Extract the (x, y) coordinate from the center of the cell holding the provided text.  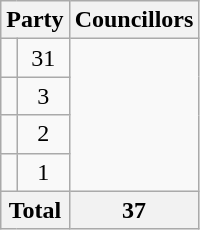
3 (43, 96)
Party (35, 20)
1 (43, 172)
37 (134, 210)
Total (35, 210)
2 (43, 134)
31 (43, 58)
Councillors (134, 20)
